Return [X, Y] of the center of cell containing provided text 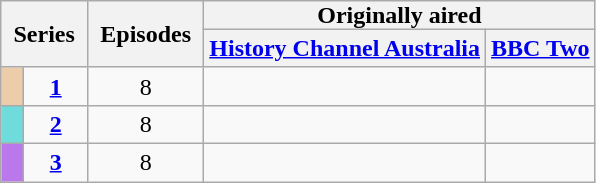
1 [56, 86]
Originally aired [400, 15]
3 [56, 162]
History Channel Australia [345, 48]
Series [44, 34]
Episodes [146, 34]
2 [56, 124]
BBC Two [541, 48]
